Scan for the cell matching the given text and deliver its [x, y] coordinate at center. 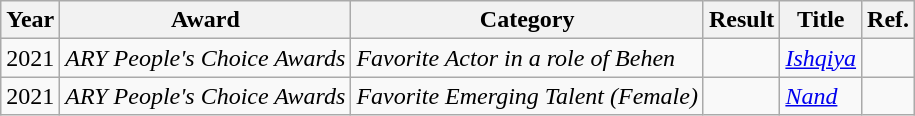
Ref. [888, 20]
Category [528, 20]
Result [741, 20]
Ishqiya [821, 58]
Favorite Emerging Talent (Female) [528, 96]
Award [206, 20]
Nand [821, 96]
Title [821, 20]
Favorite Actor in a role of Behen [528, 58]
Year [30, 20]
